Search for the cell housing the specified text and yield its (x, y) center coordinate. 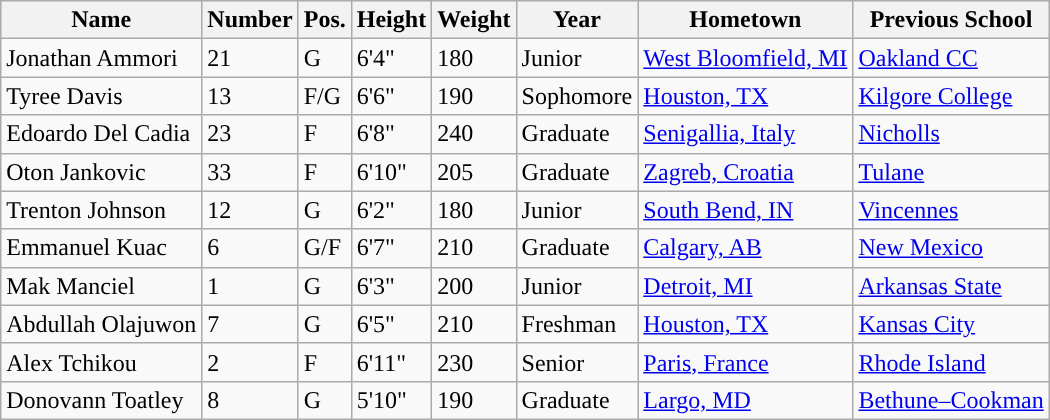
Detroit, MI (746, 286)
7 (250, 324)
Abdullah Olajuwon (102, 324)
New Mexico (951, 248)
1 (250, 286)
Kilgore College (951, 96)
23 (250, 134)
6'5" (391, 324)
Kansas City (951, 324)
Paris, France (746, 362)
6'4" (391, 58)
West Bloomfield, MI (746, 58)
Bethune–Cookman (951, 400)
Hometown (746, 20)
Vincennes (951, 210)
Arkansas State (951, 286)
Weight (474, 20)
12 (250, 210)
Tyree Davis (102, 96)
Name (102, 20)
Freshman (577, 324)
Donovann Toatley (102, 400)
Pos. (324, 20)
Previous School (951, 20)
Largo, MD (746, 400)
Zagreb, Croatia (746, 172)
13 (250, 96)
33 (250, 172)
F/G (324, 96)
Sophomore (577, 96)
Oton Jankovic (102, 172)
6'11" (391, 362)
2 (250, 362)
Emmanuel Kuac (102, 248)
Tulane (951, 172)
200 (474, 286)
G/F (324, 248)
Edoardo Del Cadia (102, 134)
205 (474, 172)
230 (474, 362)
Senior (577, 362)
21 (250, 58)
Senigallia, Italy (746, 134)
South Bend, IN (746, 210)
6 (250, 248)
6'7" (391, 248)
Mak Manciel (102, 286)
6'3" (391, 286)
Nicholls (951, 134)
240 (474, 134)
6'10" (391, 172)
6'8" (391, 134)
Alex Tchikou (102, 362)
Oakland CC (951, 58)
8 (250, 400)
Height (391, 20)
6'6" (391, 96)
Year (577, 20)
Rhode Island (951, 362)
Trenton Johnson (102, 210)
Number (250, 20)
Calgary, AB (746, 248)
Jonathan Ammori (102, 58)
6'2" (391, 210)
5'10" (391, 400)
